Pinpoint the cell where the given text exists, returning its (x, y) midpoint coordinate. 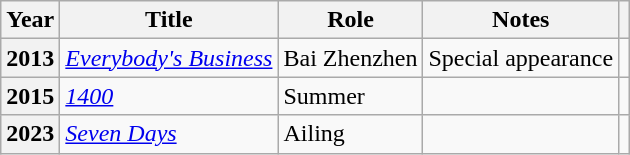
Year (30, 20)
2013 (30, 58)
Bai Zhenzhen (350, 58)
Special appearance (521, 58)
Everybody's Business (169, 58)
2023 (30, 134)
Title (169, 20)
Ailing (350, 134)
Summer (350, 96)
2015 (30, 96)
Role (350, 20)
Seven Days (169, 134)
1400 (169, 96)
Notes (521, 20)
